Locate the cell with the specified text and output its [X, Y] center coordinate. 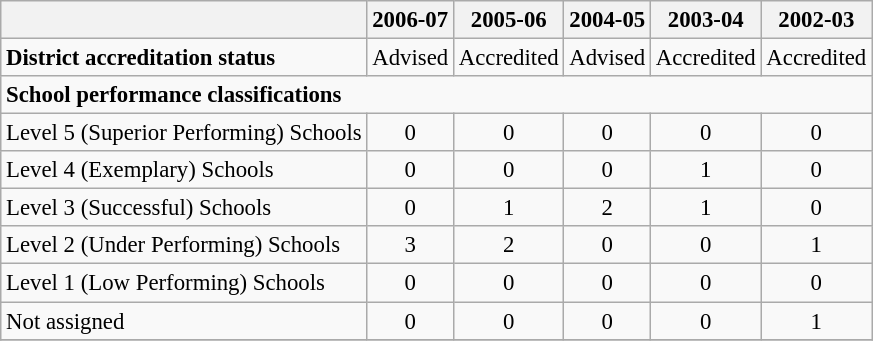
2002-03 [816, 20]
Level 4 (Exemplary) Schools [184, 170]
Level 2 (Under Performing) Schools [184, 245]
3 [410, 245]
2003-04 [706, 20]
Level 1 (Low Performing) Schools [184, 283]
2004-05 [608, 20]
Level 5 (Superior Performing) Schools [184, 133]
Not assigned [184, 321]
Level 3 (Successful) Schools [184, 208]
2006-07 [410, 20]
District accreditation status [184, 58]
School performance classifications [436, 95]
2005-06 [508, 20]
